Provide the [X, Y] coordinate of the cell's center where the given text is located.  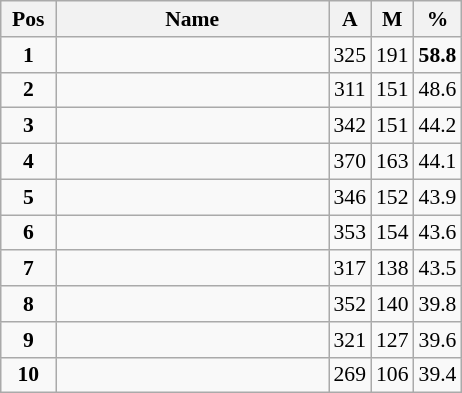
Pos [28, 19]
106 [392, 375]
346 [350, 197]
269 [350, 375]
163 [392, 162]
39.8 [438, 304]
4 [28, 162]
191 [392, 55]
5 [28, 197]
10 [28, 375]
43.5 [438, 269]
154 [392, 233]
317 [350, 269]
A [350, 19]
48.6 [438, 90]
44.2 [438, 126]
370 [350, 162]
353 [350, 233]
39.6 [438, 340]
311 [350, 90]
152 [392, 197]
342 [350, 126]
140 [392, 304]
6 [28, 233]
M [392, 19]
Name [192, 19]
58.8 [438, 55]
44.1 [438, 162]
138 [392, 269]
352 [350, 304]
7 [28, 269]
1 [28, 55]
325 [350, 55]
43.9 [438, 197]
9 [28, 340]
39.4 [438, 375]
8 [28, 304]
2 [28, 90]
43.6 [438, 233]
3 [28, 126]
% [438, 19]
321 [350, 340]
127 [392, 340]
